Return the (X, Y) coordinate for the center point of the cell that contains the specified text.  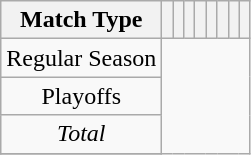
Regular Season (82, 58)
Match Type (82, 20)
Playoffs (82, 96)
Total (82, 134)
